Locate the cell with the specified text and output its (x, y) center coordinate. 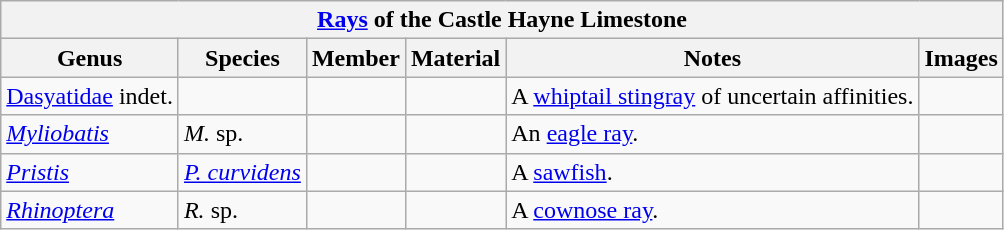
Dasyatidae indet. (90, 96)
Rhinoptera (90, 210)
A whiptail stingray of uncertain affinities. (712, 96)
Pristis (90, 172)
R. sp. (242, 210)
Images (961, 58)
A sawfish. (712, 172)
Species (242, 58)
M. sp. (242, 134)
Material (455, 58)
Myliobatis (90, 134)
An eagle ray. (712, 134)
A cownose ray. (712, 210)
P. curvidens (242, 172)
Member (356, 58)
Genus (90, 58)
Rays of the Castle Hayne Limestone (502, 20)
Notes (712, 58)
